Scan for the cell matching the given text and deliver its (x, y) coordinate at center. 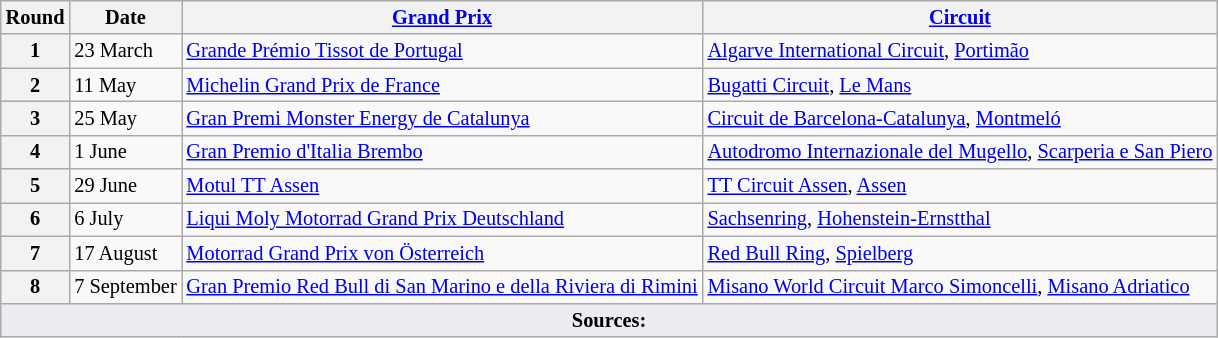
4 (36, 152)
Sources: (610, 320)
6 July (125, 219)
Bugatti Circuit, Le Mans (960, 85)
6 (36, 219)
25 May (125, 118)
2 (36, 85)
Grand Prix (442, 17)
7 (36, 253)
1 June (125, 152)
Circuit de Barcelona-Catalunya, Montmeló (960, 118)
Grande Prémio Tissot de Portugal (442, 51)
Motul TT Assen (442, 186)
Circuit (960, 17)
17 August (125, 253)
Autodromo Internazionale del Mugello, Scarperia e San Piero (960, 152)
Sachsenring, Hohenstein-Ernstthal (960, 219)
TT Circuit Assen, Assen (960, 186)
Misano World Circuit Marco Simoncelli, Misano Adriatico (960, 287)
11 May (125, 85)
Date (125, 17)
Gran Premio Red Bull di San Marino e della Riviera di Rimini (442, 287)
Liqui Moly Motorrad Grand Prix Deutschland (442, 219)
1 (36, 51)
Red Bull Ring, Spielberg (960, 253)
7 September (125, 287)
Gran Premi Monster Energy de Catalunya (442, 118)
Michelin Grand Prix de France (442, 85)
29 June (125, 186)
23 March (125, 51)
8 (36, 287)
3 (36, 118)
Round (36, 17)
Gran Premio d'Italia Brembo (442, 152)
Algarve International Circuit, Portimão (960, 51)
Motorrad Grand Prix von Österreich (442, 253)
5 (36, 186)
